Determine the (X, Y) coordinate at the center of the cell enclosing the given text.  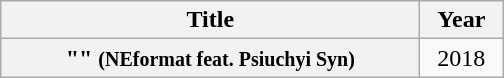
Year (462, 20)
"" (NEformat feat. Psiuchyi Syn) (210, 58)
Title (210, 20)
2018 (462, 58)
